Output the (x, y) coordinate of the center of the cell containing the given text.  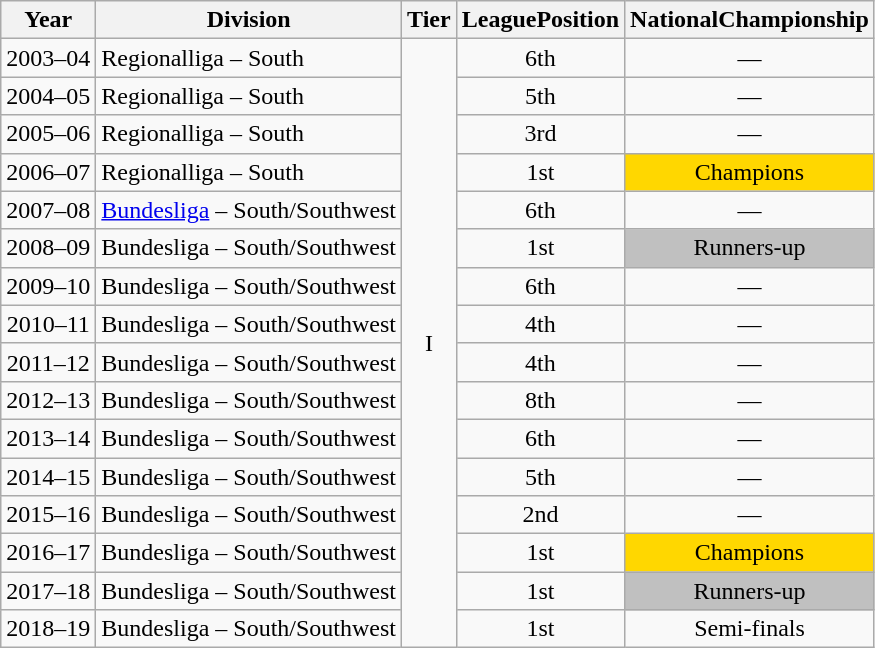
2009–10 (48, 286)
2005–06 (48, 134)
2015–16 (48, 515)
NationalChampionship (750, 20)
2016–17 (48, 553)
2008–09 (48, 248)
3rd (540, 134)
8th (540, 400)
I (430, 344)
LeaguePosition (540, 20)
2011–12 (48, 362)
Division (249, 20)
2014–15 (48, 477)
2nd (540, 515)
Tier (430, 20)
2003–04 (48, 58)
2010–11 (48, 324)
2007–08 (48, 210)
2013–14 (48, 438)
Semi-finals (750, 629)
2006–07 (48, 172)
2004–05 (48, 96)
2012–13 (48, 400)
2018–19 (48, 629)
2017–18 (48, 591)
Year (48, 20)
